Pinpoint the cell where the given text exists, returning its [x, y] midpoint coordinate. 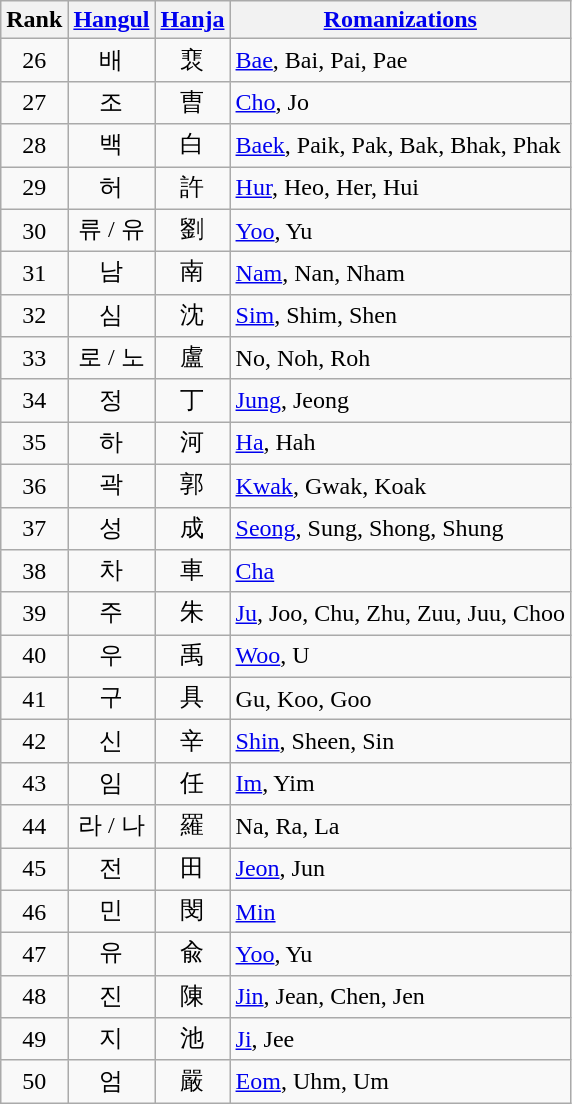
신 [112, 742]
Hangul [112, 20]
48 [34, 996]
朱 [192, 614]
유 [112, 954]
40 [34, 656]
白 [192, 146]
심 [112, 316]
32 [34, 316]
Hur, Heo, Her, Hui [400, 188]
Nam, Nan, Nham [400, 274]
49 [34, 1040]
Cha [400, 572]
41 [34, 698]
43 [34, 784]
하 [112, 444]
38 [34, 572]
車 [192, 572]
裵 [192, 60]
成 [192, 528]
정 [112, 400]
郭 [192, 486]
구 [112, 698]
河 [192, 444]
우 [112, 656]
Ji, Jee [400, 1040]
No, Noh, Roh [400, 358]
42 [34, 742]
37 [34, 528]
45 [34, 870]
具 [192, 698]
전 [112, 870]
許 [192, 188]
지 [112, 1040]
민 [112, 912]
백 [112, 146]
Gu, Koo, Goo [400, 698]
Eom, Uhm, Um [400, 1082]
閔 [192, 912]
沈 [192, 316]
진 [112, 996]
Min [400, 912]
Rank [34, 20]
禹 [192, 656]
차 [112, 572]
田 [192, 870]
南 [192, 274]
26 [34, 60]
Shin, Sheen, Sin [400, 742]
36 [34, 486]
31 [34, 274]
라 / 나 [112, 826]
Jung, Jeong [400, 400]
Bae, Bai, Pai, Pae [400, 60]
로 / 노 [112, 358]
盧 [192, 358]
엄 [112, 1082]
Cho, Jo [400, 102]
兪 [192, 954]
주 [112, 614]
33 [34, 358]
Sim, Shim, Shen [400, 316]
임 [112, 784]
Hanja [192, 20]
陳 [192, 996]
Kwak, Gwak, Koak [400, 486]
34 [34, 400]
곽 [112, 486]
남 [112, 274]
劉 [192, 230]
조 [112, 102]
29 [34, 188]
辛 [192, 742]
Jeon, Jun [400, 870]
Baek, Paik, Pak, Bak, Bhak, Phak [400, 146]
27 [34, 102]
44 [34, 826]
任 [192, 784]
曺 [192, 102]
Romanizations [400, 20]
Seong, Sung, Shong, Shung [400, 528]
Na, Ra, La [400, 826]
池 [192, 1040]
Jin, Jean, Chen, Jen [400, 996]
Ju, Joo, Chu, Zhu, Zuu, Juu, Choo [400, 614]
28 [34, 146]
46 [34, 912]
Ha, Hah [400, 444]
47 [34, 954]
Im, Yim [400, 784]
Woo, U [400, 656]
류 / 유 [112, 230]
羅 [192, 826]
30 [34, 230]
丁 [192, 400]
성 [112, 528]
39 [34, 614]
50 [34, 1082]
35 [34, 444]
배 [112, 60]
嚴 [192, 1082]
허 [112, 188]
